Determine the [X, Y] coordinate at the center of the cell enclosing the given text.  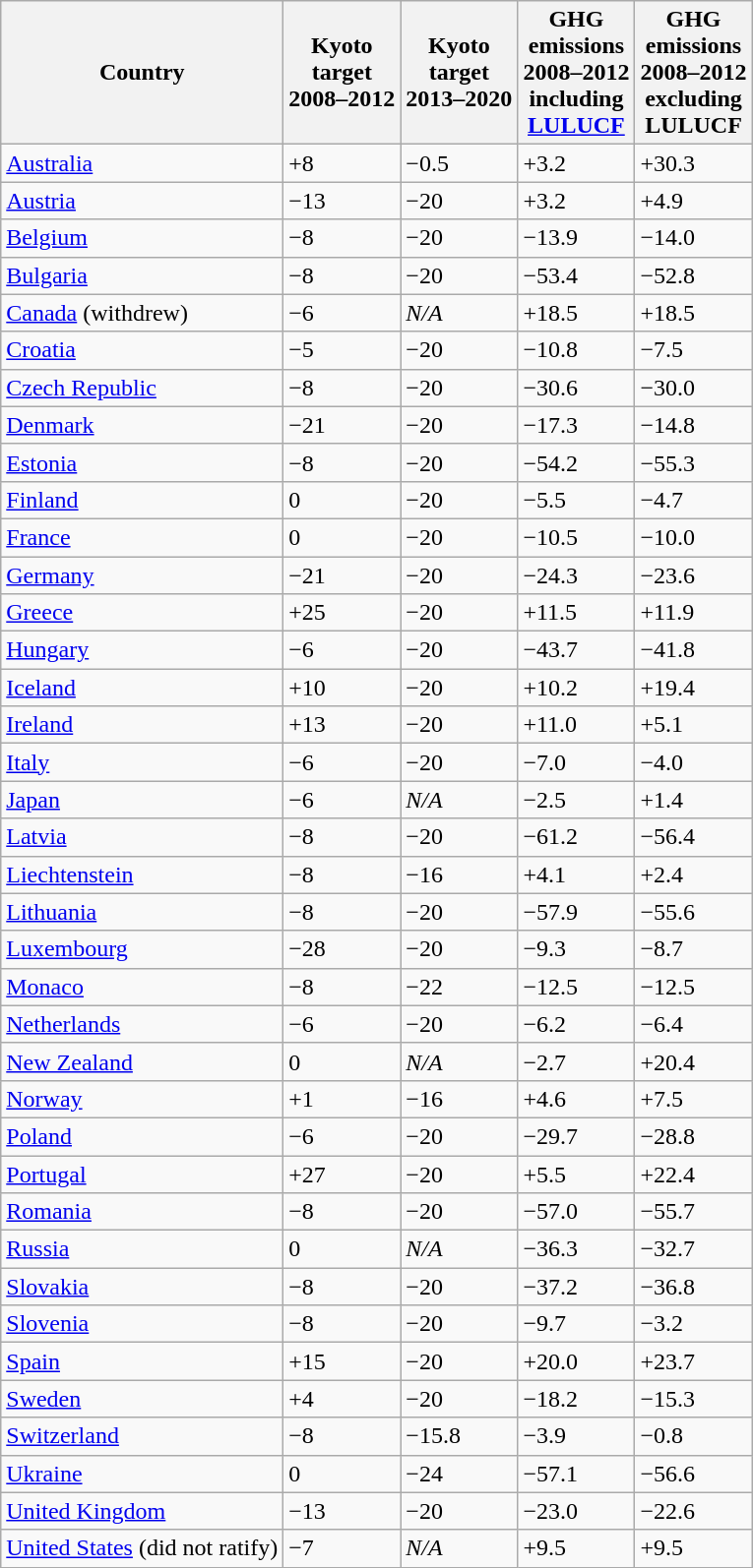
−52.8 [693, 275]
−57.0 [577, 1212]
Czech Republic [142, 388]
Slovenia [142, 1324]
−3.2 [693, 1324]
−6.4 [693, 1024]
Ireland [142, 725]
France [142, 537]
+4 [343, 1399]
Japan [142, 800]
+20.4 [693, 1061]
+15 [343, 1361]
Austria [142, 201]
Country [142, 73]
−10.0 [693, 537]
−10.8 [577, 350]
Croatia [142, 350]
−4.7 [693, 500]
−36.8 [693, 1287]
−53.4 [577, 275]
−0.8 [693, 1436]
−24 [459, 1474]
−13.9 [577, 238]
Lithuania [142, 912]
−22 [459, 987]
+27 [343, 1174]
+11.5 [577, 613]
−28.8 [693, 1136]
Russia [142, 1249]
Ukraine [142, 1474]
−10.5 [577, 537]
Australia [142, 163]
Slovakia [142, 1287]
−30.0 [693, 388]
−41.8 [693, 650]
United Kingdom [142, 1511]
−23.6 [693, 575]
Bulgaria [142, 275]
−54.2 [577, 462]
Netherlands [142, 1024]
Latvia [142, 837]
+5.5 [577, 1174]
+1.4 [693, 800]
−9.7 [577, 1324]
+19.4 [693, 688]
+1 [343, 1099]
−28 [343, 949]
+25 [343, 613]
Romania [142, 1212]
+13 [343, 725]
Denmark [142, 425]
Germany [142, 575]
−5.5 [577, 500]
+4.6 [577, 1099]
−55.7 [693, 1212]
+23.7 [693, 1361]
Poland [142, 1136]
−32.7 [693, 1249]
Switzerland [142, 1436]
−6.2 [577, 1024]
−5 [343, 350]
GHGemissions2008–2012includingLULUCF [577, 73]
−8.7 [693, 949]
−4.0 [693, 762]
GHGemissions2008–2012excludingLULUCF [693, 73]
−14.8 [693, 425]
Spain [142, 1361]
−15.3 [693, 1399]
+30.3 [693, 163]
+11.9 [693, 613]
−56.4 [693, 837]
−3.9 [577, 1436]
Kyototarget2013–2020 [459, 73]
−24.3 [577, 575]
−7 [343, 1548]
−7.5 [693, 350]
Sweden [142, 1399]
−17.3 [577, 425]
Hungary [142, 650]
+20.0 [577, 1361]
+10.2 [577, 688]
−30.6 [577, 388]
Estonia [142, 462]
New Zealand [142, 1061]
Greece [142, 613]
−22.6 [693, 1511]
−36.3 [577, 1249]
Norway [142, 1099]
+2.4 [693, 874]
Belgium [142, 238]
−7.0 [577, 762]
−14.0 [693, 238]
−57.9 [577, 912]
−0.5 [459, 163]
−2.7 [577, 1061]
−23.0 [577, 1511]
−29.7 [577, 1136]
−55.6 [693, 912]
−18.2 [577, 1399]
+4.1 [577, 874]
+8 [343, 163]
−2.5 [577, 800]
−57.1 [577, 1474]
Canada (withdrew) [142, 313]
+11.0 [577, 725]
Finland [142, 500]
+10 [343, 688]
+22.4 [693, 1174]
−55.3 [693, 462]
−9.3 [577, 949]
+5.1 [693, 725]
Luxembourg [142, 949]
−43.7 [577, 650]
−56.6 [693, 1474]
−37.2 [577, 1287]
Iceland [142, 688]
Kyototarget2008–2012 [343, 73]
−61.2 [577, 837]
Portugal [142, 1174]
−15.8 [459, 1436]
Monaco [142, 987]
United States (did not ratify) [142, 1548]
+7.5 [693, 1099]
Italy [142, 762]
+4.9 [693, 201]
Liechtenstein [142, 874]
